From the cell containing the given text, extract its center point as (x, y) coordinate. 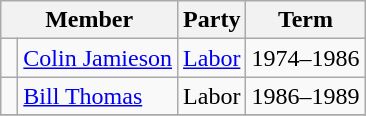
1986–1989 (306, 96)
Member (90, 20)
1974–1986 (306, 58)
Bill Thomas (98, 96)
Term (306, 20)
Colin Jamieson (98, 58)
Party (212, 20)
